From the cell containing the given text, extract its center point as [x, y] coordinate. 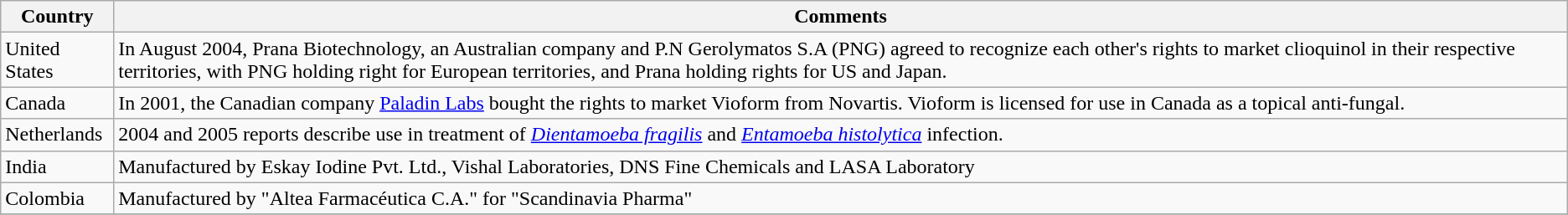
Netherlands [57, 135]
Comments [841, 17]
Colombia [57, 198]
Manufactured by Eskay Iodine Pvt. Ltd., Vishal Laboratories, DNS Fine Chemicals and LASA Laboratory [841, 166]
Manufactured by "Altea Farmacéutica C.A." for "Scandinavia Pharma" [841, 198]
Canada [57, 103]
Country [57, 17]
2004 and 2005 reports describe use in treatment of Dientamoeba fragilis and Entamoeba histolytica infection. [841, 135]
India [57, 166]
United States [57, 60]
